Provide the [x, y] coordinate of the cell's center where the given text is located.  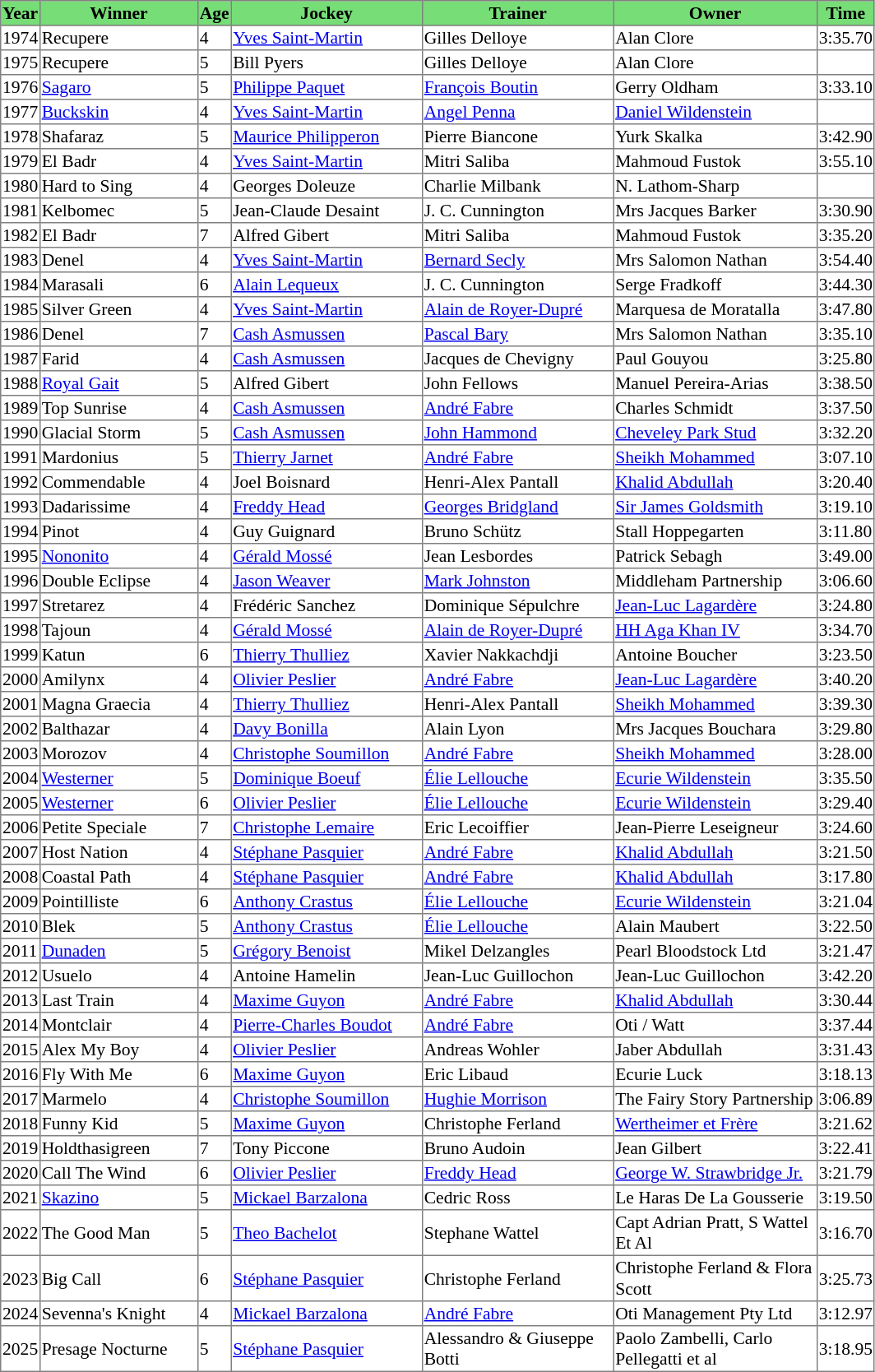
3:06.89 [845, 1099]
Gerry Oldham [715, 87]
Charlie Milbank [517, 186]
Hughie Morrison [517, 1099]
3:40.20 [845, 679]
Katun [118, 655]
Silver Green [118, 309]
Shafaraz [118, 137]
Balthazar [118, 729]
1994 [21, 531]
3:22.41 [845, 1148]
Pearl Bloodstock Ltd [715, 951]
Buckskin [118, 112]
The Fairy Story Partnership [715, 1099]
3:19.10 [845, 507]
Jockey [326, 13]
3:30.44 [845, 1000]
Jason Weaver [326, 581]
1988 [21, 383]
3:32.20 [845, 433]
Jean-Claude Desaint [326, 211]
2007 [21, 852]
3:23.50 [845, 655]
Middleham Partnership [715, 581]
3:21.79 [845, 1173]
3:54.40 [845, 260]
2010 [21, 926]
Blek [118, 926]
1979 [21, 161]
Skazino [118, 1198]
Tajoun [118, 630]
3:18.95 [845, 1349]
Ecurie Luck [715, 1074]
Dominique Sépulchre [517, 605]
2025 [21, 1349]
Fly With Me [118, 1074]
3:38.50 [845, 383]
Mardonius [118, 457]
3:29.80 [845, 729]
2009 [21, 902]
Alessandro & Giuseppe Botti [517, 1349]
Morozov [118, 753]
1986 [21, 334]
1982 [21, 235]
2011 [21, 951]
2002 [21, 729]
Cheveley Park Stud [715, 433]
Royal Gait [118, 383]
Coastal Path [118, 877]
Presage Nocturne [118, 1349]
Dominique Boeuf [326, 778]
Stephane Wattel [517, 1233]
Maurice Philipperon [326, 137]
Jean Lesbordes [517, 556]
1987 [21, 359]
Jean Gilbert [715, 1148]
2003 [21, 753]
3:55.10 [845, 161]
2024 [21, 1314]
1998 [21, 630]
3:16.70 [845, 1233]
3:24.60 [845, 827]
Kelbomec [118, 211]
1983 [21, 260]
Oti / Watt [715, 1025]
Thierry Jarnet [326, 457]
3:42.90 [845, 137]
Mark Johnston [517, 581]
2004 [21, 778]
Charles Schmidt [715, 408]
3:39.30 [845, 704]
3:37.50 [845, 408]
Winner [118, 13]
Trainer [517, 13]
3:25.73 [845, 1278]
Guy Guignard [326, 531]
Xavier Nakkachdji [517, 655]
3:28.00 [845, 753]
Age [214, 13]
1999 [21, 655]
Jaber Abdullah [715, 1050]
2001 [21, 704]
3:21.47 [845, 951]
Pierre-Charles Boudot [326, 1025]
3:35.10 [845, 334]
Georges Doleuze [326, 186]
Patrick Sebagh [715, 556]
Glacial Storm [118, 433]
Christophe Ferland & Flora Scott [715, 1278]
2017 [21, 1099]
2006 [21, 827]
2018 [21, 1124]
Oti Management Pty Ltd [715, 1314]
Grégory Benoist [326, 951]
Marquesa de Moratalla [715, 309]
3:19.50 [845, 1198]
John Hammond [517, 433]
3:25.80 [845, 359]
3:42.20 [845, 976]
1996 [21, 581]
Marmelo [118, 1099]
Montclair [118, 1025]
1977 [21, 112]
2016 [21, 1074]
Stretarez [118, 605]
2019 [21, 1148]
3:37.44 [845, 1025]
Stall Hoppegarten [715, 531]
1976 [21, 87]
Pierre Biancone [517, 137]
Nononito [118, 556]
3:47.80 [845, 309]
Theo Bachelot [326, 1233]
2015 [21, 1050]
Bernard Secly [517, 260]
3:17.80 [845, 877]
Paolo Zambelli, Carlo Pellegatti et al [715, 1349]
Cedric Ross [517, 1198]
3:44.30 [845, 285]
3:21.50 [845, 852]
The Good Man [118, 1233]
3:11.80 [845, 531]
Andreas Wohler [517, 1050]
3:21.04 [845, 902]
Owner [715, 13]
Call The Wind [118, 1173]
3:20.40 [845, 482]
Le Haras De La Gousserie [715, 1198]
Sagaro [118, 87]
1980 [21, 186]
3:12.97 [845, 1314]
Commendable [118, 482]
Year [21, 13]
2012 [21, 976]
Alain Lequeux [326, 285]
3:07.10 [845, 457]
1992 [21, 482]
1978 [21, 137]
Double Eclipse [118, 581]
1995 [21, 556]
Mrs Jacques Barker [715, 211]
Wertheimer et Frère [715, 1124]
Jacques de Chevigny [517, 359]
Top Sunrise [118, 408]
2000 [21, 679]
Joel Boisnard [326, 482]
Pointilliste [118, 902]
3:06.60 [845, 581]
Mikel Delzangles [517, 951]
3:22.50 [845, 926]
Capt Adrian Pratt, S Wattel Et Al [715, 1233]
3:24.80 [845, 605]
Alain Lyon [517, 729]
Bill Pyers [326, 63]
Manuel Pereira-Arias [715, 383]
François Boutin [517, 87]
Holdthasigreen [118, 1148]
1990 [21, 433]
Marasali [118, 285]
2008 [21, 877]
Bruno Schütz [517, 531]
3:29.40 [845, 803]
1974 [21, 38]
3:33.10 [845, 87]
Paul Gouyou [715, 359]
Magna Graecia [118, 704]
Alain Maubert [715, 926]
Alex My Boy [118, 1050]
1985 [21, 309]
Hard to Sing [118, 186]
1981 [21, 211]
Frédéric Sanchez [326, 605]
Funny Kid [118, 1124]
Farid [118, 359]
Big Call [118, 1278]
Petite Speciale [118, 827]
1997 [21, 605]
3:35.20 [845, 235]
Tony Piccone [326, 1148]
3:21.62 [845, 1124]
Pascal Bary [517, 334]
Serge Fradkoff [715, 285]
George W. Strawbridge Jr. [715, 1173]
2021 [21, 1198]
3:18.13 [845, 1074]
2014 [21, 1025]
Philippe Paquet [326, 87]
Sevenna's Knight [118, 1314]
Amilynx [118, 679]
Georges Bridgland [517, 507]
Daniel Wildenstein [715, 112]
Host Nation [118, 852]
Christophe Lemaire [326, 827]
Davy Bonilla [326, 729]
3:30.90 [845, 211]
HH Aga Khan IV [715, 630]
3:34.70 [845, 630]
Mrs Jacques Bouchara [715, 729]
Bruno Audoin [517, 1148]
Angel Penna [517, 112]
Usuelo [118, 976]
2022 [21, 1233]
Eric Libaud [517, 1074]
Yurk Skalka [715, 137]
3:49.00 [845, 556]
Antoine Boucher [715, 655]
Sir James Goldsmith [715, 507]
1984 [21, 285]
1989 [21, 408]
Time [845, 13]
Eric Lecoiffier [517, 827]
2020 [21, 1173]
3:31.43 [845, 1050]
Dunaden [118, 951]
3:35.70 [845, 38]
2013 [21, 1000]
1975 [21, 63]
Jean-Pierre Leseigneur [715, 827]
John Fellows [517, 383]
Dadarissime [118, 507]
Last Train [118, 1000]
N. Lathom-Sharp [715, 186]
1991 [21, 457]
3:35.50 [845, 778]
1993 [21, 507]
Pinot [118, 531]
2023 [21, 1278]
2005 [21, 803]
Antoine Hamelin [326, 976]
